For the text-containing cell, return its midpoint in (x, y) coordinate format. 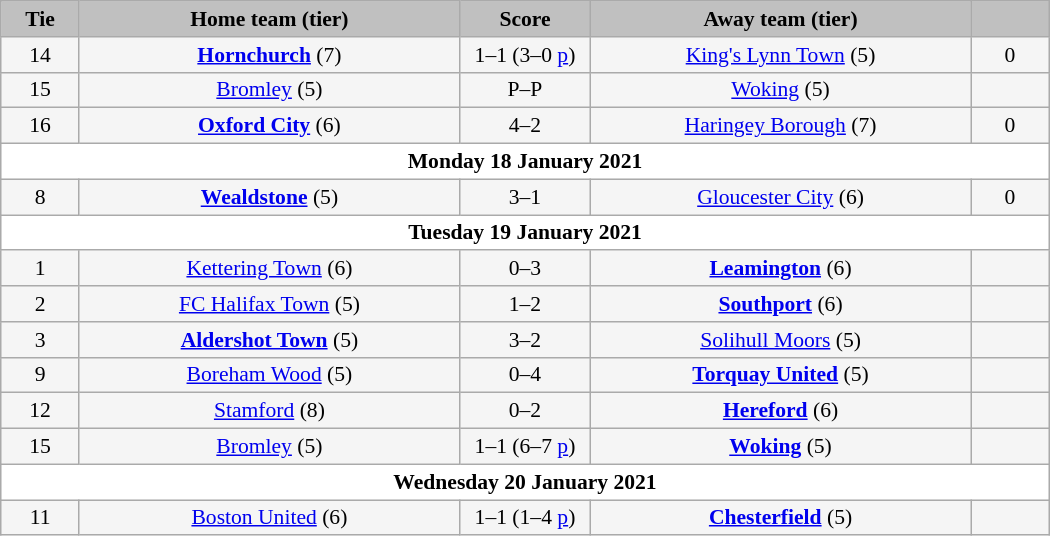
Away team (tier) (781, 19)
Tie (40, 19)
Solihull Moors (5) (781, 340)
FC Halifax Town (5) (269, 304)
Home team (tier) (269, 19)
Hereford (6) (781, 411)
Southport (6) (781, 304)
Score (524, 19)
1–1 (3–0 p) (524, 55)
Wednesday 20 January 2021 (525, 482)
Wealdstone (5) (269, 197)
Chesterfield (5) (781, 518)
Gloucester City (6) (781, 197)
Monday 18 January 2021 (525, 162)
Aldershot Town (5) (269, 340)
11 (40, 518)
3 (40, 340)
Kettering Town (6) (269, 269)
1 (40, 269)
Tuesday 19 January 2021 (525, 233)
Stamford (8) (269, 411)
4–2 (524, 126)
8 (40, 197)
12 (40, 411)
1–2 (524, 304)
Boreham Wood (5) (269, 375)
Leamington (6) (781, 269)
0–2 (524, 411)
Oxford City (6) (269, 126)
P–P (524, 90)
16 (40, 126)
14 (40, 55)
Haringey Borough (7) (781, 126)
Boston United (6) (269, 518)
1–1 (1–4 p) (524, 518)
0–3 (524, 269)
2 (40, 304)
9 (40, 375)
Torquay United (5) (781, 375)
3–2 (524, 340)
3–1 (524, 197)
1–1 (6–7 p) (524, 447)
0–4 (524, 375)
Hornchurch (7) (269, 55)
King's Lynn Town (5) (781, 55)
